Identify which cell holds the provided text, then report its (X, Y) central coordinate. 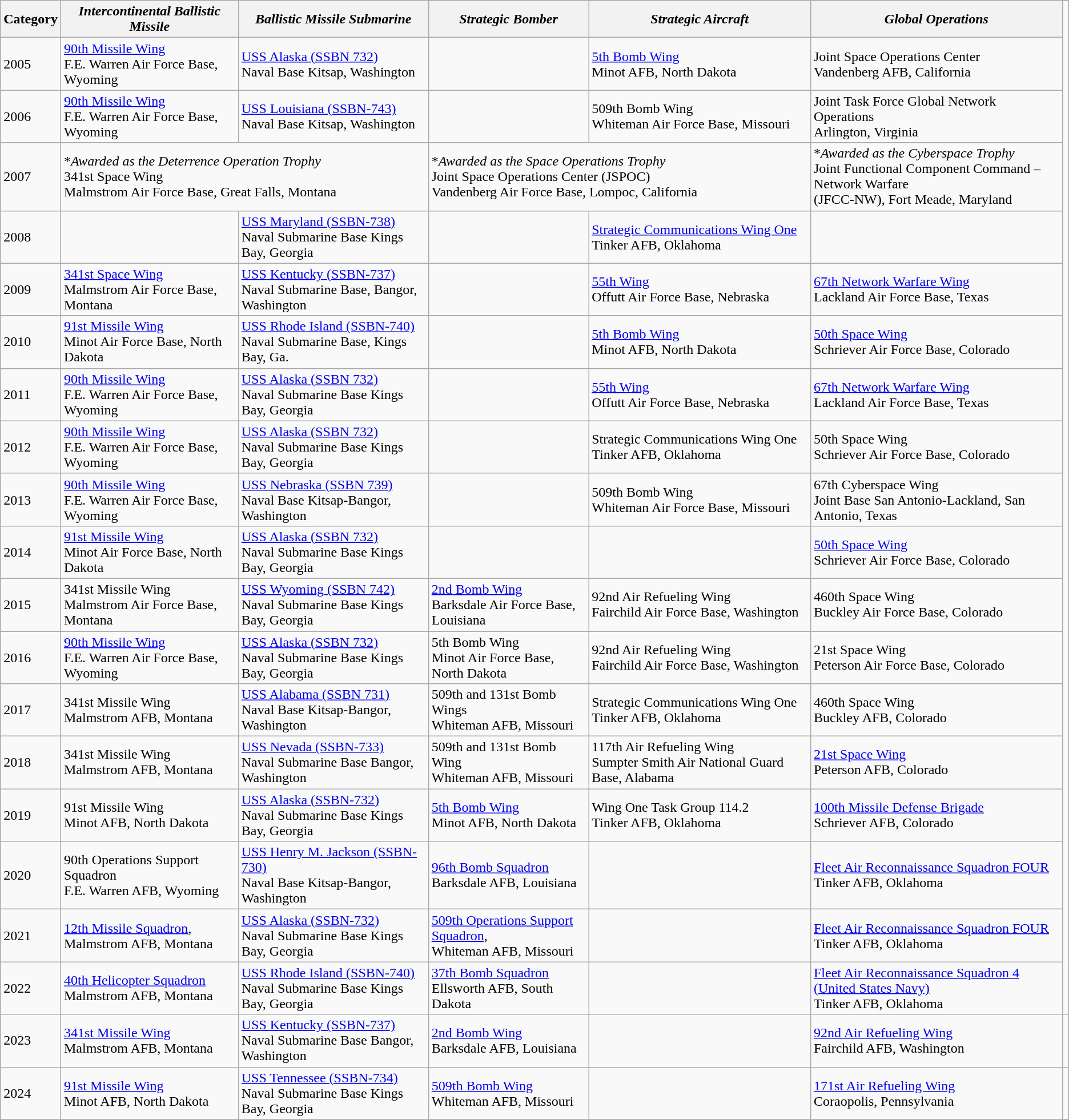
2020 (31, 876)
509th Bomb WingWhiteman AFB, Missouri (508, 1093)
2014 (31, 552)
21st Space WingPeterson AFB, Colorado (937, 763)
2018 (31, 763)
2021 (31, 936)
2008 (31, 237)
USS Kentucky (SSBN-737)Naval Submarine Base Bangor, Washington (333, 1041)
USS Kentucky (SSBN-737)Naval Submarine Base, Bangor, Washington (333, 289)
90th Operations Support SquadronF.E. Warren AFB, Wyoming (150, 876)
509th Operations Support Squadron,Whiteman AFB, Missouri (508, 936)
92nd Air Refueling WingFairchild AFB, Washington (937, 1041)
Fleet Air Reconnaissance Squadron 4 (United States Navy)Tinker AFB, Oklahoma (937, 988)
*Awarded as the Deterrence Operation Trophy341st Space WingMalmstrom Air Force Base, Great Falls, Montana (244, 177)
USS Nebraska (SSBN 739)Naval Base Kitsap-Bangor, Washington (333, 499)
2005 (31, 64)
509th and 131st Bomb WingWhiteman AFB, Missouri (508, 763)
USS Wyoming (SSBN 742)Naval Submarine Base Kings Bay, Georgia (333, 605)
40th Helicopter SquadronMalmstrom AFB, Montana (150, 988)
2023 (31, 1041)
460th Space WingBuckley AFB, Colorado (937, 710)
USS Alaska (SSBN 732)Naval Base Kitsap, Washington (333, 64)
USS Tennessee (SSBN-734)Naval Submarine Base Kings Bay, Georgia (333, 1093)
2006 (31, 116)
5th Bomb WingMinot Air Force Base, North Dakota (508, 658)
Ballistic Missile Submarine (333, 19)
USS Henry M. Jackson (SSBN-730)Naval Base Kitsap-Bangor, Washington (333, 876)
21st Space WingPeterson Air Force Base, Colorado (937, 658)
2nd Bomb WingBarksdale AFB, Louisiana (508, 1041)
12th Missile Squadron,Malmstrom AFB, Montana (150, 936)
2016 (31, 658)
171st Air Refueling WingCoraopolis, Pennsylvania (937, 1093)
USS Louisiana (SSBN-743)Naval Base Kitsap, Washington (333, 116)
2015 (31, 605)
2011 (31, 394)
2022 (31, 988)
2013 (31, 499)
USS Maryland (SSBN-738)Naval Submarine Base Kings Bay, Georgia (333, 237)
USS Alabama (SSBN 731)Naval Base Kitsap-Bangor, Washington (333, 710)
*Awarded as the Space Operations TrophyJoint Space Operations Center (JSPOC)Vandenberg Air Force Base, Lompoc, California (619, 177)
Joint Space Operations CenterVandenberg AFB, California (937, 64)
USS Rhode Island (SSBN-740)Naval Submarine Base, Kings Bay, Ga. (333, 342)
Intercontinental Ballistic Missile (150, 19)
37th Bomb SquadronEllsworth AFB, South Dakota (508, 988)
2010 (31, 342)
USS Nevada (SSBN-733)Naval Submarine Base Bangor, Washington (333, 763)
Strategic Aircraft (700, 19)
2017 (31, 710)
Global Operations (937, 19)
2007 (31, 177)
USS Rhode Island (SSBN-740)Naval Submarine Base Kings Bay, Georgia (333, 988)
Strategic Bomber (508, 19)
100th Missile Defense BrigadeSchriever AFB, Colorado (937, 815)
460th Space WingBuckley Air Force Base, Colorado (937, 605)
509th and 131st Bomb WingsWhiteman AFB, Missouri (508, 710)
96th Bomb SquadronBarksdale AFB, Louisiana (508, 876)
2024 (31, 1093)
Category (31, 19)
67th Cyberspace WingJoint Base San Antonio-Lackland, San Antonio, Texas (937, 499)
2nd Bomb WingBarksdale Air Force Base, Louisiana (508, 605)
2009 (31, 289)
2012 (31, 447)
341st Missile WingMalmstrom Air Force Base, Montana (150, 605)
341st Space WingMalmstrom Air Force Base, Montana (150, 289)
Wing One Task Group 114.2Tinker AFB, Oklahoma (700, 815)
2019 (31, 815)
*Awarded as the Cyberspace TrophyJoint Functional Component Command – Network Warfare(JFCC-NW), Fort Meade, Maryland (937, 177)
Joint Task Force Global Network OperationsArlington, Virginia (937, 116)
117th Air Refueling WingSumpter Smith Air National Guard Base, Alabama (700, 763)
